Search for the cell housing the specified text and yield its (X, Y) center coordinate. 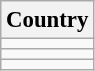
Country (48, 20)
